Extract the (x, y) coordinate from the center of the cell holding the provided text.  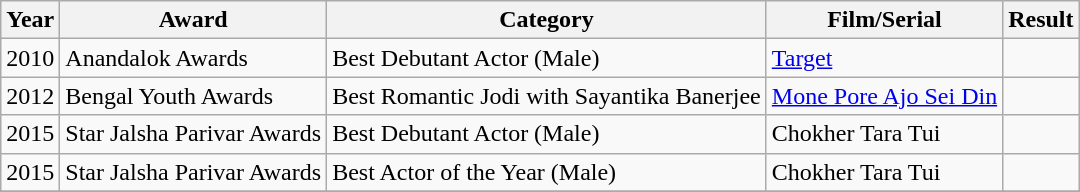
Year (30, 20)
Best Romantic Jodi with Sayantika Banerjee (547, 96)
Anandalok Awards (194, 58)
Best Actor of the Year (Male) (547, 172)
Result (1041, 20)
Target (884, 58)
Mone Pore Ajo Sei Din (884, 96)
Award (194, 20)
Bengal Youth Awards (194, 96)
Film/Serial (884, 20)
2010 (30, 58)
Category (547, 20)
2012 (30, 96)
